Extract the (X, Y) coordinate from the center of the cell holding the provided text.  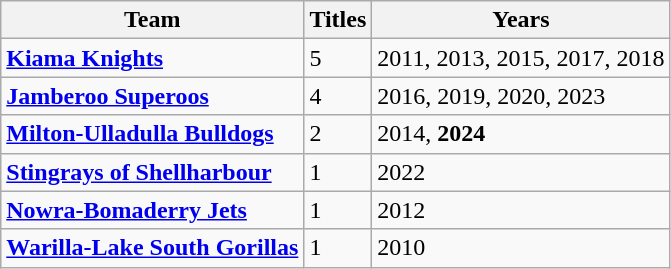
Kiama Knights (152, 58)
2022 (521, 172)
Milton-Ulladulla Bulldogs (152, 134)
4 (338, 96)
2011, 2013, 2015, 2017, 2018 (521, 58)
Stingrays of Shellharbour (152, 172)
2014, 2024 (521, 134)
5 (338, 58)
2016, 2019, 2020, 2023 (521, 96)
2012 (521, 210)
Warilla-Lake South Gorillas (152, 248)
Team (152, 20)
2010 (521, 248)
2 (338, 134)
Nowra-Bomaderry Jets (152, 210)
Years (521, 20)
Titles (338, 20)
Jamberoo Superoos (152, 96)
